Pinpoint the cell where the given text exists, returning its (X, Y) midpoint coordinate. 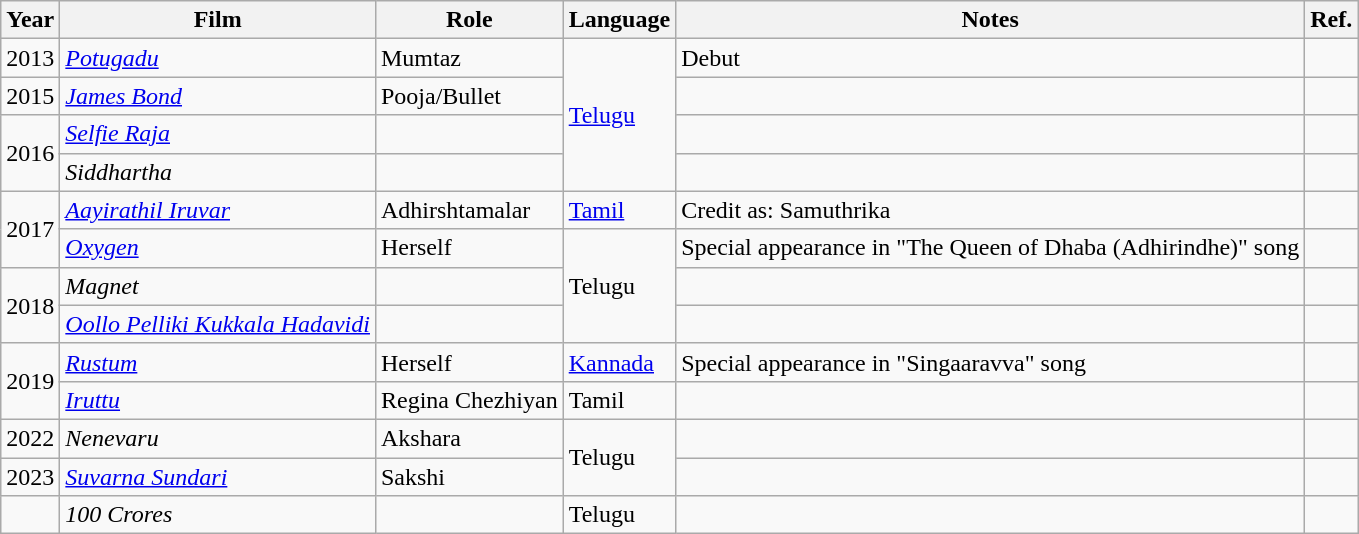
Film (218, 20)
Debut (990, 58)
Kannada (619, 362)
Sakshi (469, 477)
2022 (30, 438)
Year (30, 20)
Regina Chezhiyan (469, 400)
2015 (30, 96)
Nenevaru (218, 438)
James Bond (218, 96)
Rustum (218, 362)
Siddhartha (218, 172)
Special appearance in "The Queen of Dhaba (Adhirindhe)" song (990, 248)
Pooja/Bullet (469, 96)
100 Crores (218, 515)
Suvarna Sundari (218, 477)
Ref. (1332, 20)
Role (469, 20)
2018 (30, 305)
2013 (30, 58)
Oxygen (218, 248)
Aayirathil Iruvar (218, 210)
2016 (30, 153)
Selfie Raja (218, 134)
2017 (30, 229)
2023 (30, 477)
Special appearance in "Singaaravva" song (990, 362)
Mumtaz (469, 58)
Credit as: Samuthrika (990, 210)
2019 (30, 381)
Oollo Pelliki Kukkala Hadavidi (218, 324)
Akshara (469, 438)
Adhirshtamalar (469, 210)
Notes (990, 20)
Iruttu (218, 400)
Potugadu (218, 58)
Language (619, 20)
Magnet (218, 286)
